Locate the cell with the specified text and output its (X, Y) center coordinate. 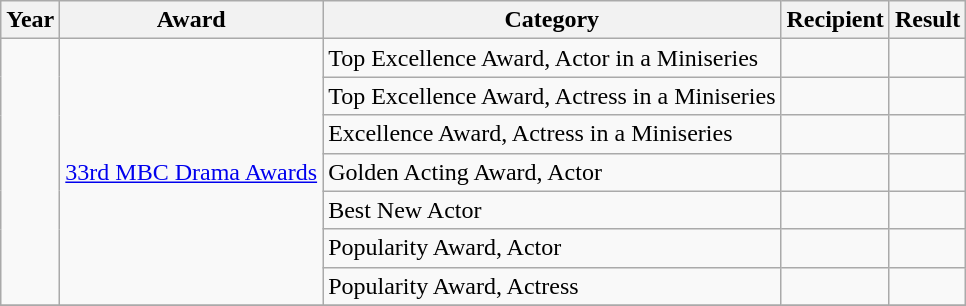
Year (30, 20)
Recipient (835, 20)
Top Excellence Award, Actor in a Miniseries (552, 58)
Best New Actor (552, 210)
Excellence Award, Actress in a Miniseries (552, 134)
Award (192, 20)
Popularity Award, Actress (552, 286)
Top Excellence Award, Actress in a Miniseries (552, 96)
Golden Acting Award, Actor (552, 172)
Popularity Award, Actor (552, 248)
Category (552, 20)
Result (927, 20)
33rd MBC Drama Awards (192, 172)
